Locate the cell with the specified text and output its (x, y) center coordinate. 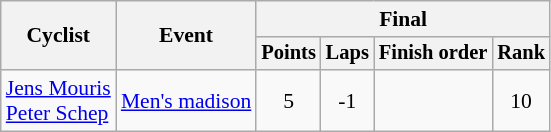
Jens MourisPeter Schep (58, 100)
Finish order (434, 54)
Cyclist (58, 36)
Men's madison (186, 100)
Points (288, 54)
-1 (348, 100)
5 (288, 100)
Event (186, 36)
10 (521, 100)
Final (403, 19)
Rank (521, 54)
Laps (348, 54)
